Pinpoint the cell where the given text exists, returning its [x, y] midpoint coordinate. 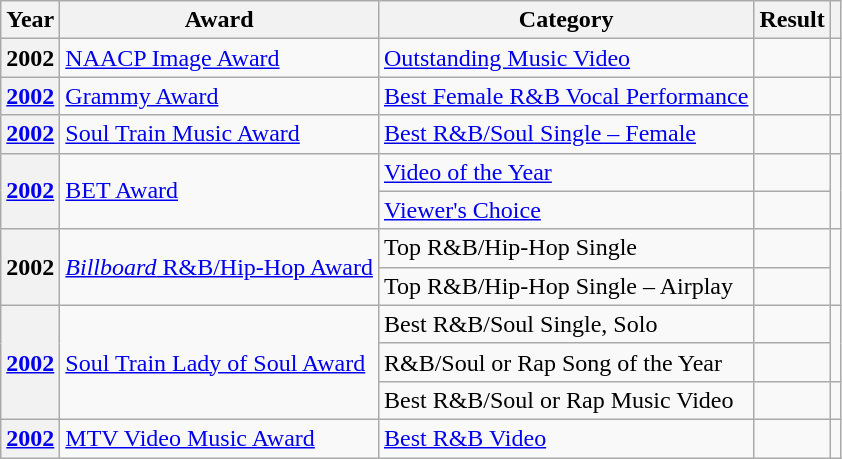
Soul Train Lady of Soul Award [220, 362]
Best R&B/Soul Single, Solo [566, 324]
Award [220, 20]
Video of the Year [566, 172]
Best R&B/Soul or Rap Music Video [566, 400]
Best Female R&B Vocal Performance [566, 96]
Soul Train Music Award [220, 134]
Year [30, 20]
Category [566, 20]
Best R&B/Soul Single – Female [566, 134]
Outstanding Music Video [566, 58]
BET Award [220, 191]
Result [792, 20]
MTV Video Music Award [220, 438]
NAACP Image Award [220, 58]
Grammy Award [220, 96]
Billboard R&B/Hip-Hop Award [220, 267]
Best R&B Video [566, 438]
Top R&B/Hip-Hop Single – Airplay [566, 286]
Viewer's Choice [566, 210]
Top R&B/Hip-Hop Single [566, 248]
R&B/Soul or Rap Song of the Year [566, 362]
